Search for the cell housing the specified text and yield its [x, y] center coordinate. 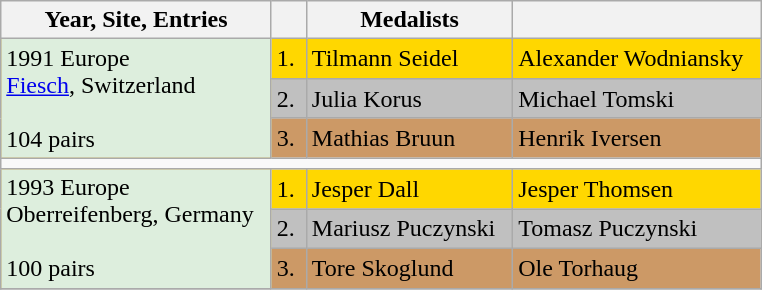
Henrik Iversen [637, 138]
Tilmann Seidel [409, 59]
Year, Site, Entries [136, 20]
1993 EuropeOberreifenberg, Germany 100 pairs [136, 228]
Jesper Thomsen [637, 189]
Mariusz Puczynski [409, 229]
Michael Tomski [637, 98]
1991 EuropeFiesch, Switzerland 104 pairs [136, 98]
Julia Korus [409, 98]
Mathias Bruun [409, 138]
Medalists [409, 20]
Tomasz Puczynski [637, 229]
Alexander Wodniansky [637, 59]
Tore Skoglund [409, 268]
Ole Torhaug [637, 268]
Jesper Dall [409, 189]
